Detect which cell encompasses the target text, then output its (x, y) center coordinate. 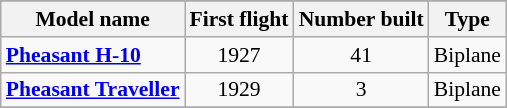
Pheasant H-10 (93, 55)
Pheasant Traveller (93, 90)
3 (362, 90)
Type (468, 19)
41 (362, 55)
1929 (240, 90)
Number built (362, 19)
1927 (240, 55)
First flight (240, 19)
Model name (93, 19)
